From the cell containing the given text, extract its center point as [x, y] coordinate. 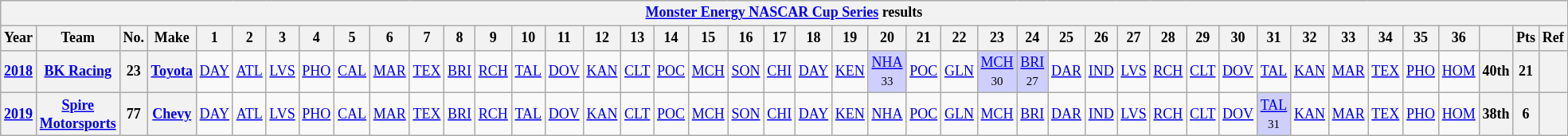
9 [493, 38]
10 [528, 38]
8 [460, 38]
4 [317, 38]
Chevy [172, 115]
Team [78, 38]
25 [1067, 38]
TAL31 [1273, 115]
2 [249, 38]
11 [564, 38]
14 [671, 38]
19 [850, 38]
5 [352, 38]
17 [780, 38]
33 [1348, 38]
7 [427, 38]
BK Racing [78, 72]
22 [960, 38]
Spire Motorsports [78, 115]
16 [745, 38]
77 [134, 115]
MCH30 [997, 72]
Toyota [172, 72]
40th [1496, 72]
3 [282, 38]
Pts [1526, 38]
20 [887, 38]
12 [602, 38]
32 [1310, 38]
34 [1386, 38]
No. [134, 38]
NHA [887, 115]
35 [1421, 38]
Monster Energy NASCAR Cup Series results [784, 13]
NHA33 [887, 72]
13 [637, 38]
26 [1101, 38]
36 [1459, 38]
18 [813, 38]
2019 [19, 115]
2018 [19, 72]
Ref [1553, 38]
15 [708, 38]
28 [1168, 38]
Make [172, 38]
1 [214, 38]
27 [1134, 38]
31 [1273, 38]
Year [19, 38]
BRI27 [1032, 72]
30 [1238, 38]
24 [1032, 38]
38th [1496, 115]
29 [1202, 38]
